Provide the (X, Y) coordinate of the cell's center where the given text is located.  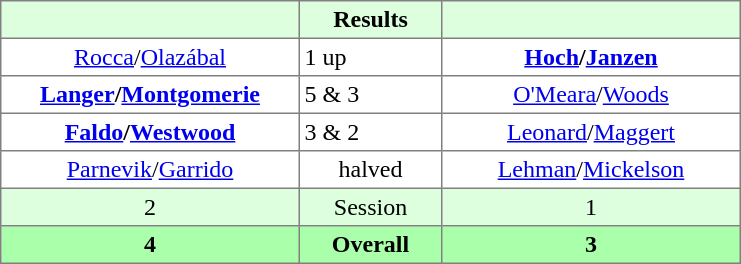
Session (370, 207)
3 & 2 (370, 132)
Hoch/Janzen (591, 57)
Rocca/Olazábal (150, 57)
1 (591, 207)
Langer/Montgomerie (150, 95)
Faldo/Westwood (150, 132)
Results (370, 20)
Lehman/Mickelson (591, 170)
O'Meara/Woods (591, 95)
2 (150, 207)
Leonard/Maggert (591, 132)
Overall (370, 245)
halved (370, 170)
1 up (370, 57)
3 (591, 245)
4 (150, 245)
Parnevik/Garrido (150, 170)
5 & 3 (370, 95)
